Pinpoint the cell where the given text exists, returning its (x, y) midpoint coordinate. 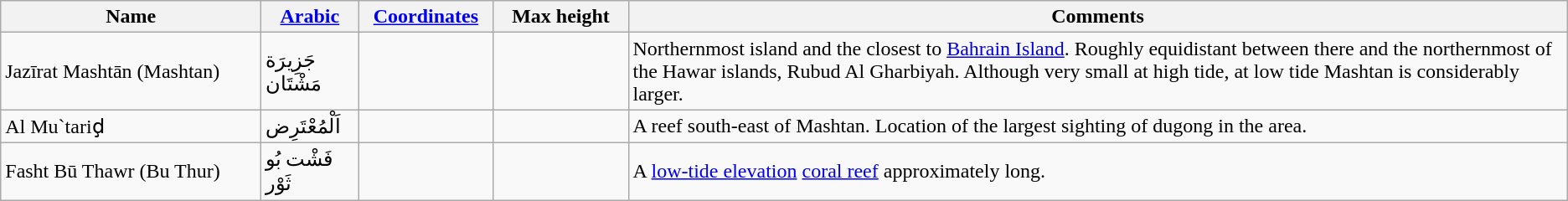
Al Mu`tariḑ (131, 126)
Coordinates (426, 17)
Arabic (310, 17)
فَشْت بُو ثَوْر (310, 171)
Name (131, 17)
جَزِيرَة مَشْتَان (310, 71)
Jazīrat Mashtān (Mashtan) (131, 71)
Comments (1097, 17)
Max height (561, 17)
Fasht Bū Thawr (Bu Thur) (131, 171)
اَلْمُعْتَرِض (310, 126)
A low-tide elevation coral reef approximately long. (1097, 171)
A reef south-east of Mashtan. Location of the largest sighting of dugong in the area. (1097, 126)
